Pinpoint the cell where the given text exists, returning its (X, Y) midpoint coordinate. 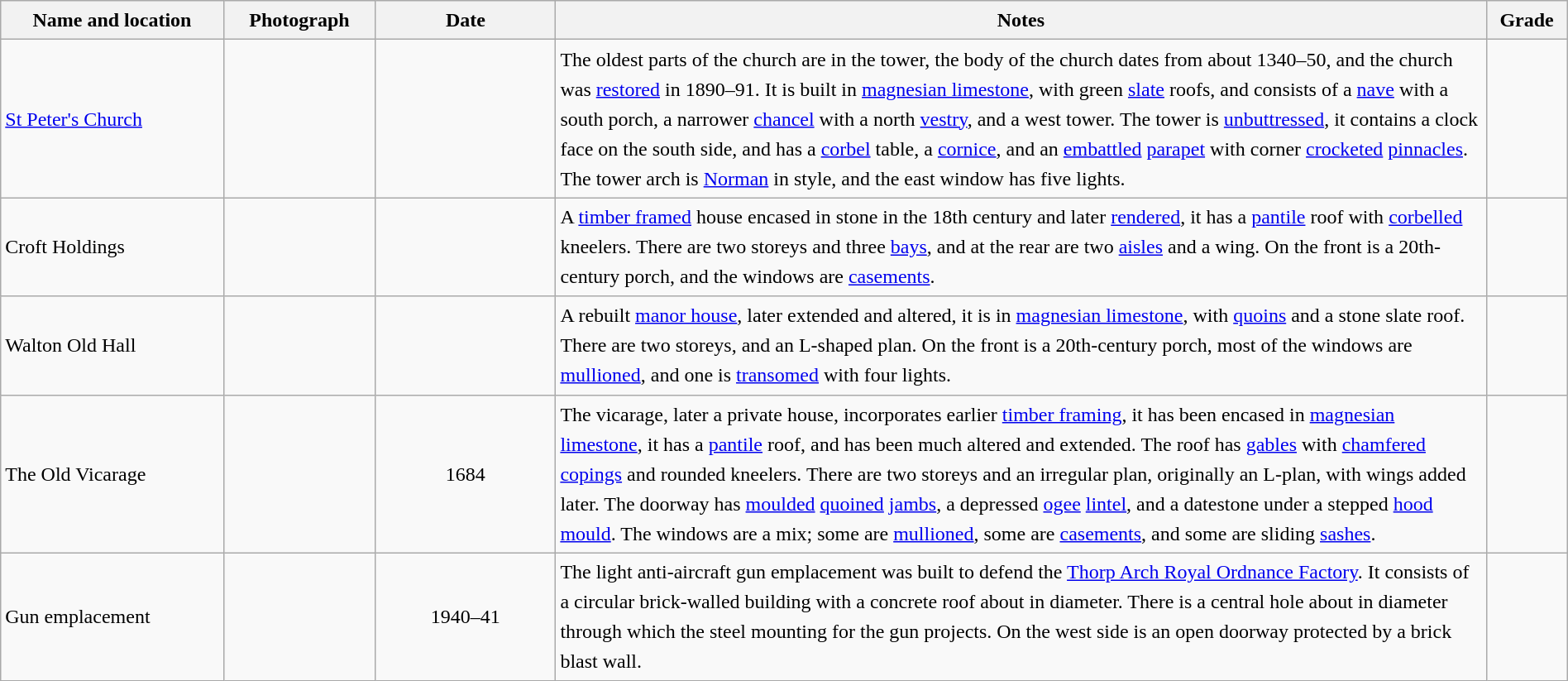
Grade (1527, 20)
Photograph (299, 20)
1684 (466, 473)
Notes (1021, 20)
Croft Holdings (112, 247)
Name and location (112, 20)
St Peter's Church (112, 119)
Gun emplacement (112, 617)
1940–41 (466, 617)
Date (466, 20)
The Old Vicarage (112, 473)
Walton Old Hall (112, 346)
